From the cell containing the given text, extract its center point as (X, Y) coordinate. 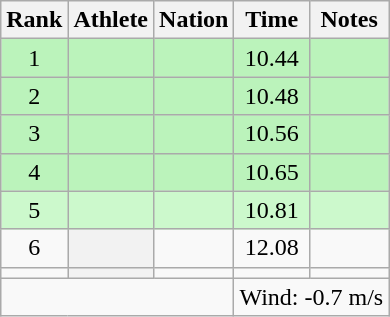
10.48 (272, 96)
1 (34, 58)
Notes (348, 20)
2 (34, 96)
Time (272, 20)
3 (34, 134)
6 (34, 248)
Rank (34, 20)
10.56 (272, 134)
10.65 (272, 172)
Wind: -0.7 m/s (312, 297)
Nation (194, 20)
10.81 (272, 210)
Athlete (111, 20)
12.08 (272, 248)
10.44 (272, 58)
4 (34, 172)
5 (34, 210)
